Provide the (x, y) coordinate of the cell's center where the given text is located.  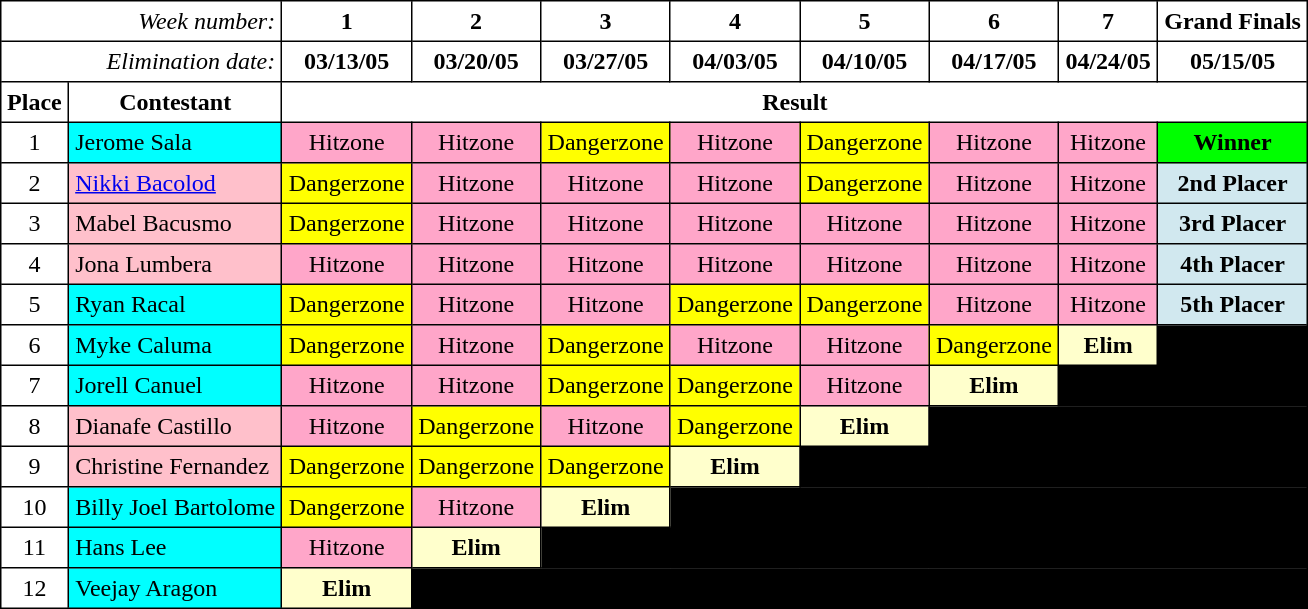
Elimination date: (141, 61)
Myke Caluma (174, 345)
Veejay Aragon (174, 588)
03/27/05 (606, 61)
9 (34, 466)
Jona Lumbera (174, 264)
Dianafe Castillo (174, 426)
10 (34, 507)
04/03/05 (734, 61)
04/17/05 (994, 61)
11 (34, 547)
Place (34, 102)
12 (34, 588)
Jorell Canuel (174, 385)
Result (795, 102)
3rd Placer (1232, 223)
Christine Fernandez (174, 466)
Ryan Racal (174, 304)
2nd Placer (1232, 183)
Contestant (174, 102)
Grand Finals (1232, 21)
03/20/05 (476, 61)
Nikki Bacolod (174, 183)
03/13/05 (346, 61)
8 (34, 426)
04/10/05 (864, 61)
Mabel Bacusmo (174, 223)
Week number: (141, 21)
05/15/05 (1232, 61)
Hans Lee (174, 547)
04/24/05 (1108, 61)
5th Placer (1232, 304)
Jerome Sala (174, 142)
4th Placer (1232, 264)
Billy Joel Bartolome (174, 507)
Winner (1232, 142)
